Extract the (x, y) coordinate from the center of the cell holding the provided text.  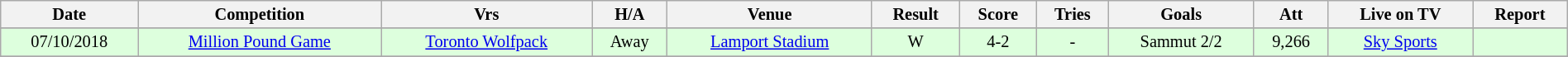
Goals (1181, 14)
Result (915, 14)
- (1073, 42)
Away (630, 42)
Report (1520, 14)
Lamport Stadium (769, 42)
07/10/2018 (69, 42)
9,266 (1291, 42)
W (915, 42)
Sky Sports (1400, 42)
Att (1291, 14)
Competition (260, 14)
4-2 (998, 42)
Sammut 2/2 (1181, 42)
H/A (630, 14)
Toronto Wolfpack (486, 42)
Million Pound Game (260, 42)
Vrs (486, 14)
Score (998, 14)
Date (69, 14)
Live on TV (1400, 14)
Tries (1073, 14)
Venue (769, 14)
